Return the (X, Y) coordinate for the center point of the cell that contains the specified text.  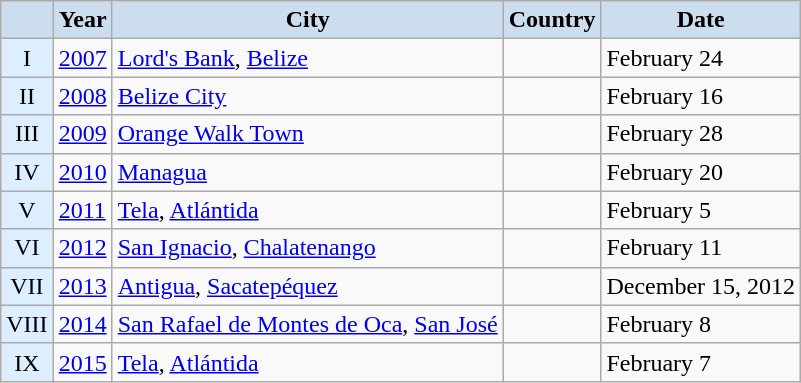
I (27, 58)
February 20 (701, 172)
February 11 (701, 248)
2011 (82, 210)
City (308, 20)
2013 (82, 286)
VIII (27, 324)
December 15, 2012 (701, 286)
2012 (82, 248)
2008 (82, 96)
Country (552, 20)
VII (27, 286)
III (27, 134)
Lord's Bank, Belize (308, 58)
Managua (308, 172)
San Ignacio, Chalatenango (308, 248)
Antigua, Sacatepéquez (308, 286)
Year (82, 20)
February 24 (701, 58)
VI (27, 248)
February 5 (701, 210)
2014 (82, 324)
Date (701, 20)
February 7 (701, 362)
V (27, 210)
2010 (82, 172)
San Rafael de Montes de Oca, San José (308, 324)
IV (27, 172)
February 28 (701, 134)
February 8 (701, 324)
2007 (82, 58)
2015 (82, 362)
Belize City (308, 96)
2009 (82, 134)
February 16 (701, 96)
IX (27, 362)
II (27, 96)
Orange Walk Town (308, 134)
